Pinpoint the cell where the given text exists, returning its [X, Y] midpoint coordinate. 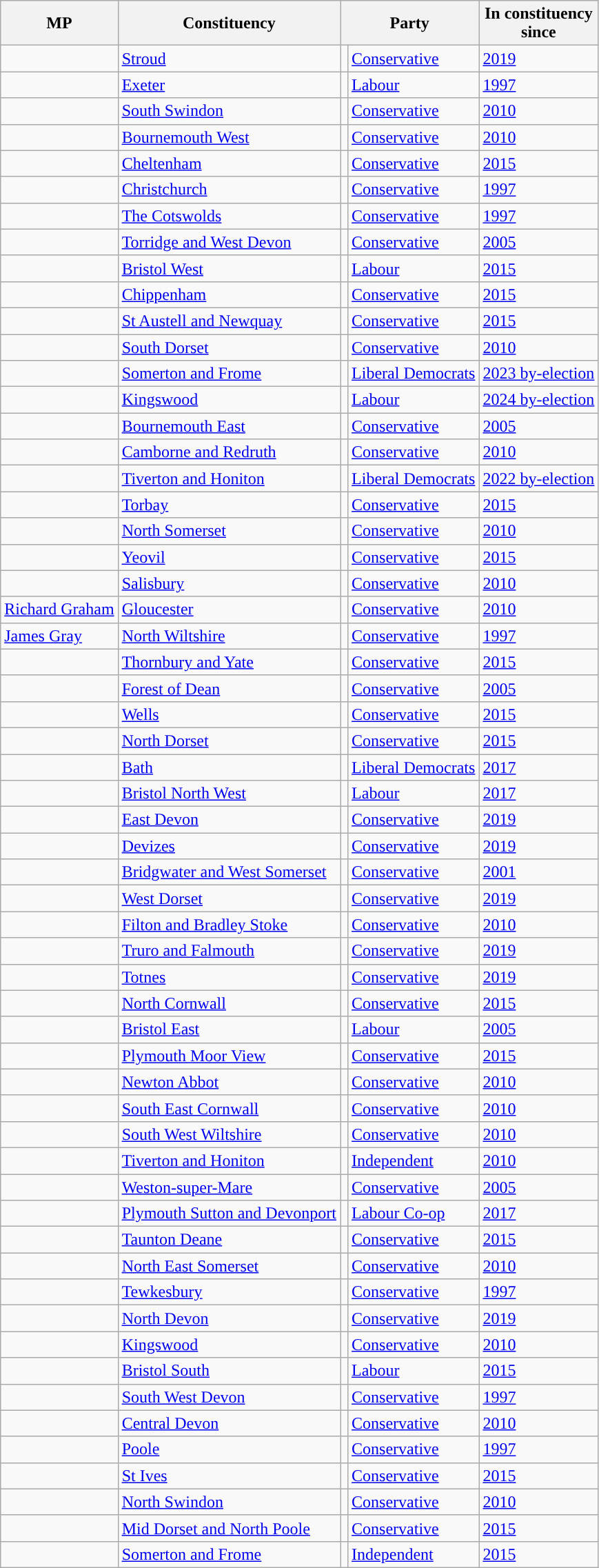
Bristol North West [229, 794]
Bath [229, 767]
North Swindon [229, 1502]
South Dorset [229, 347]
Plymouth Moor View [229, 1056]
Party [409, 23]
North Cornwall [229, 1003]
Central Devon [229, 1423]
North East Somerset [229, 1266]
Taunton Deane [229, 1240]
Christchurch [229, 190]
St Ives [229, 1476]
Torridge and West Devon [229, 242]
North Somerset [229, 531]
Poole [229, 1449]
2024 by-election [539, 400]
Thornbury and Yate [229, 662]
MP [59, 23]
Labour Co-op [414, 1214]
South East Cornwall [229, 1108]
The Cotswolds [229, 216]
In constituencysince [539, 23]
North Devon [229, 1318]
East Devon [229, 820]
Devizes [229, 846]
Bristol West [229, 268]
South Swindon [229, 111]
Tewkesbury [229, 1292]
Salisbury [229, 583]
West Dorset [229, 898]
Bournemouth East [229, 426]
Torbay [229, 505]
Cheltenham [229, 163]
Newton Abbot [229, 1082]
Filton and Bradley Stoke [229, 925]
Truro and Falmouth [229, 951]
2001 [539, 872]
Stroud [229, 59]
Totnes [229, 977]
Chippenham [229, 294]
Bournemouth West [229, 137]
Bridgwater and West Somerset [229, 872]
2023 by-election [539, 374]
James Gray [59, 636]
Richard Graham [59, 610]
South West Devon [229, 1397]
South West Wiltshire [229, 1134]
Yeovil [229, 557]
Constituency [229, 23]
Exeter [229, 85]
Wells [229, 714]
St Austell and Newquay [229, 321]
Plymouth Sutton and Devonport [229, 1214]
Bristol South [229, 1371]
Forest of Dean [229, 688]
Mid Dorset and North Poole [229, 1528]
North Dorset [229, 741]
Gloucester [229, 610]
Weston-super-Mare [229, 1187]
North Wiltshire [229, 636]
Camborne and Redruth [229, 452]
2022 by-election [539, 479]
Bristol East [229, 1029]
